From the cell containing the given text, extract its center point as [X, Y] coordinate. 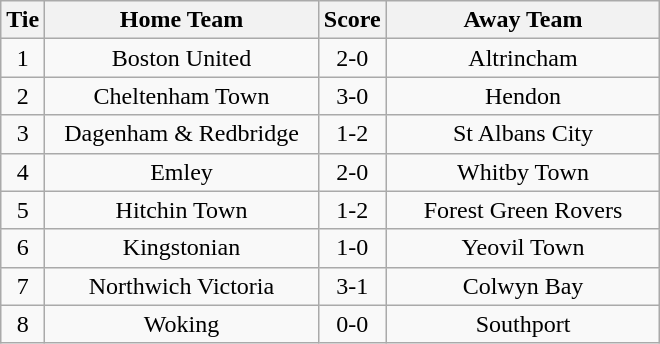
2 [23, 96]
Altrincham [523, 58]
Home Team [182, 20]
7 [23, 286]
0-0 [352, 324]
3-1 [352, 286]
Cheltenham Town [182, 96]
Away Team [523, 20]
1 [23, 58]
Colwyn Bay [523, 286]
St Albans City [523, 134]
1-0 [352, 248]
8 [23, 324]
3-0 [352, 96]
5 [23, 210]
Hendon [523, 96]
Emley [182, 172]
Hitchin Town [182, 210]
Kingstonian [182, 248]
Score [352, 20]
Boston United [182, 58]
Tie [23, 20]
6 [23, 248]
4 [23, 172]
Southport [523, 324]
3 [23, 134]
Yeovil Town [523, 248]
Forest Green Rovers [523, 210]
Woking [182, 324]
Whitby Town [523, 172]
Northwich Victoria [182, 286]
Dagenham & Redbridge [182, 134]
